Search for the cell housing the specified text and yield its (x, y) center coordinate. 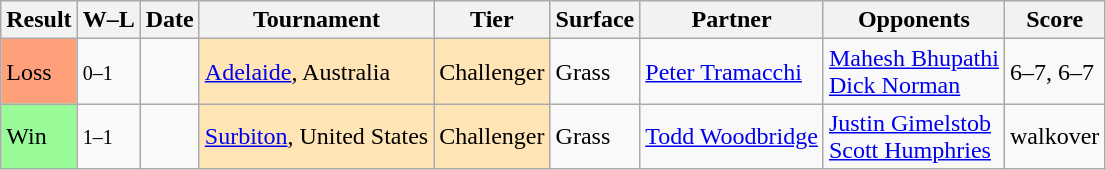
Todd Woodbridge (732, 136)
Mahesh Bhupathi Dick Norman (914, 72)
Tournament (316, 20)
Surbiton, United States (316, 136)
Result (39, 20)
Partner (732, 20)
6–7, 6–7 (1054, 72)
Surface (595, 20)
Peter Tramacchi (732, 72)
walkover (1054, 136)
Win (39, 136)
Adelaide, Australia (316, 72)
0–1 (108, 72)
W–L (108, 20)
Justin Gimelstob Scott Humphries (914, 136)
Opponents (914, 20)
Loss (39, 72)
Date (170, 20)
Tier (492, 20)
1–1 (108, 136)
Score (1054, 20)
